Detect which cell encompasses the target text, then output its (x, y) center coordinate. 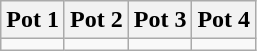
Pot 4 (224, 20)
Pot 2 (96, 20)
Pot 1 (33, 20)
Pot 3 (160, 20)
